Extract the [x, y] coordinate from the center of the cell holding the provided text.  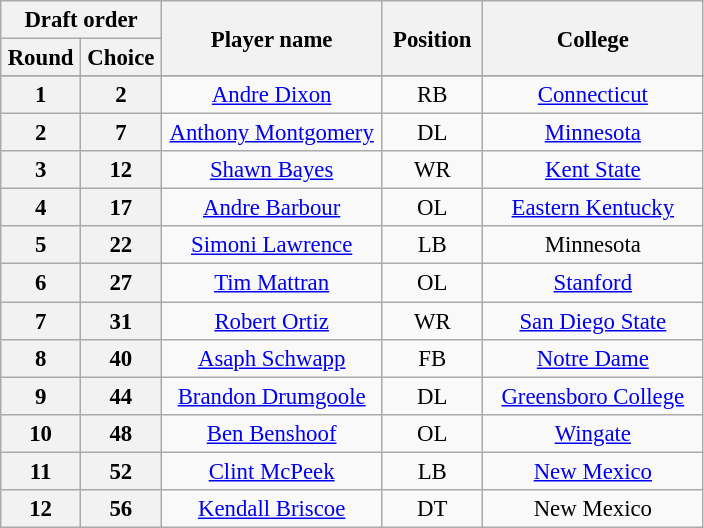
Player name [272, 38]
Ben Benshoof [272, 433]
Eastern Kentucky [594, 208]
Simoni Lawrence [272, 245]
Kent State [594, 170]
Round [41, 58]
44 [120, 396]
11 [41, 471]
Robert Ortiz [272, 321]
9 [41, 396]
Tim Mattran [272, 283]
17 [120, 208]
22 [120, 245]
Asaph Schwapp [272, 358]
Draft order [82, 20]
College [594, 38]
FB [432, 358]
Andre Barbour [272, 208]
Kendall Briscoe [272, 509]
Greensboro College [594, 396]
Notre Dame [594, 358]
Choice [120, 58]
4 [41, 208]
5 [41, 245]
Clint McPeek [272, 471]
3 [41, 170]
Stanford [594, 283]
27 [120, 283]
DT [432, 509]
31 [120, 321]
Shawn Bayes [272, 170]
RB [432, 95]
56 [120, 509]
Wingate [594, 433]
8 [41, 358]
Andre Dixon [272, 95]
1 [41, 95]
San Diego State [594, 321]
10 [41, 433]
Connecticut [594, 95]
52 [120, 471]
40 [120, 358]
Position [432, 38]
Brandon Drumgoole [272, 396]
Anthony Montgomery [272, 133]
48 [120, 433]
6 [41, 283]
